Determine the [X, Y] coordinate at the center of the cell enclosing the given text.  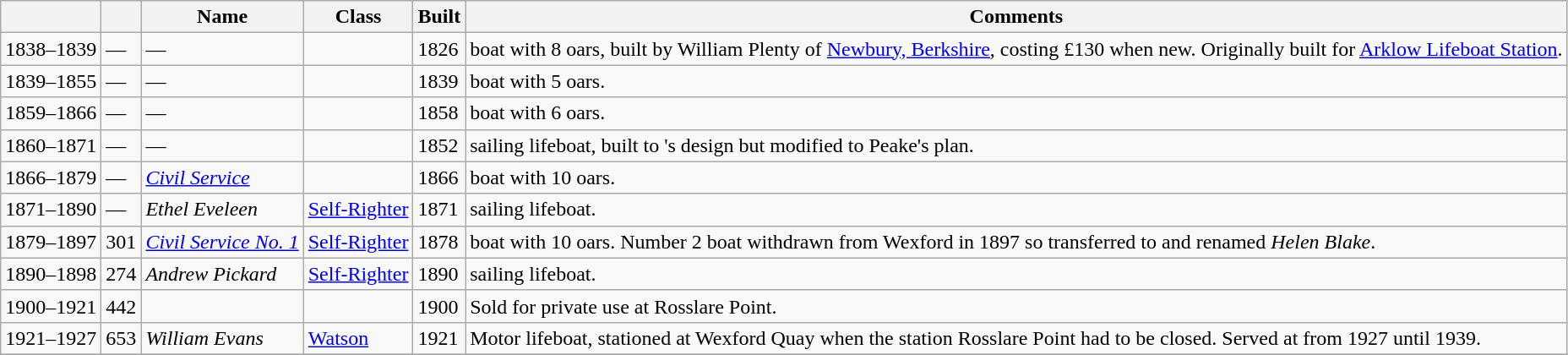
1900–1921 [51, 306]
1838–1839 [51, 49]
boat with 10 oars. [1016, 177]
Sold for private use at Rosslare Point. [1016, 306]
Class [358, 17]
1871–1890 [51, 210]
Watson [358, 338]
Comments [1016, 17]
Civil Service No. 1 [222, 242]
1839–1855 [51, 81]
1890 [439, 274]
William Evans [222, 338]
301 [122, 242]
1866–1879 [51, 177]
1852 [439, 145]
442 [122, 306]
1859–1866 [51, 113]
1860–1871 [51, 145]
653 [122, 338]
boat with 8 oars, built by William Plenty of Newbury, Berkshire, costing £130 when new. Originally built for Arklow Lifeboat Station. [1016, 49]
Built [439, 17]
1890–1898 [51, 274]
1826 [439, 49]
1866 [439, 177]
1878 [439, 242]
Motor lifeboat, stationed at Wexford Quay when the station Rosslare Point had to be closed. Served at from 1927 until 1939. [1016, 338]
Andrew Pickard [222, 274]
boat with 10 oars. Number 2 boat withdrawn from Wexford in 1897 so transferred to and renamed Helen Blake. [1016, 242]
1858 [439, 113]
sailing lifeboat, built to 's design but modified to Peake's plan. [1016, 145]
Name [222, 17]
1879–1897 [51, 242]
1900 [439, 306]
1921–1927 [51, 338]
boat with 6 oars. [1016, 113]
1839 [439, 81]
1921 [439, 338]
1871 [439, 210]
Ethel Eveleen [222, 210]
boat with 5 oars. [1016, 81]
274 [122, 274]
Civil Service [222, 177]
